Pinpoint the cell where the given text exists, returning its (X, Y) midpoint coordinate. 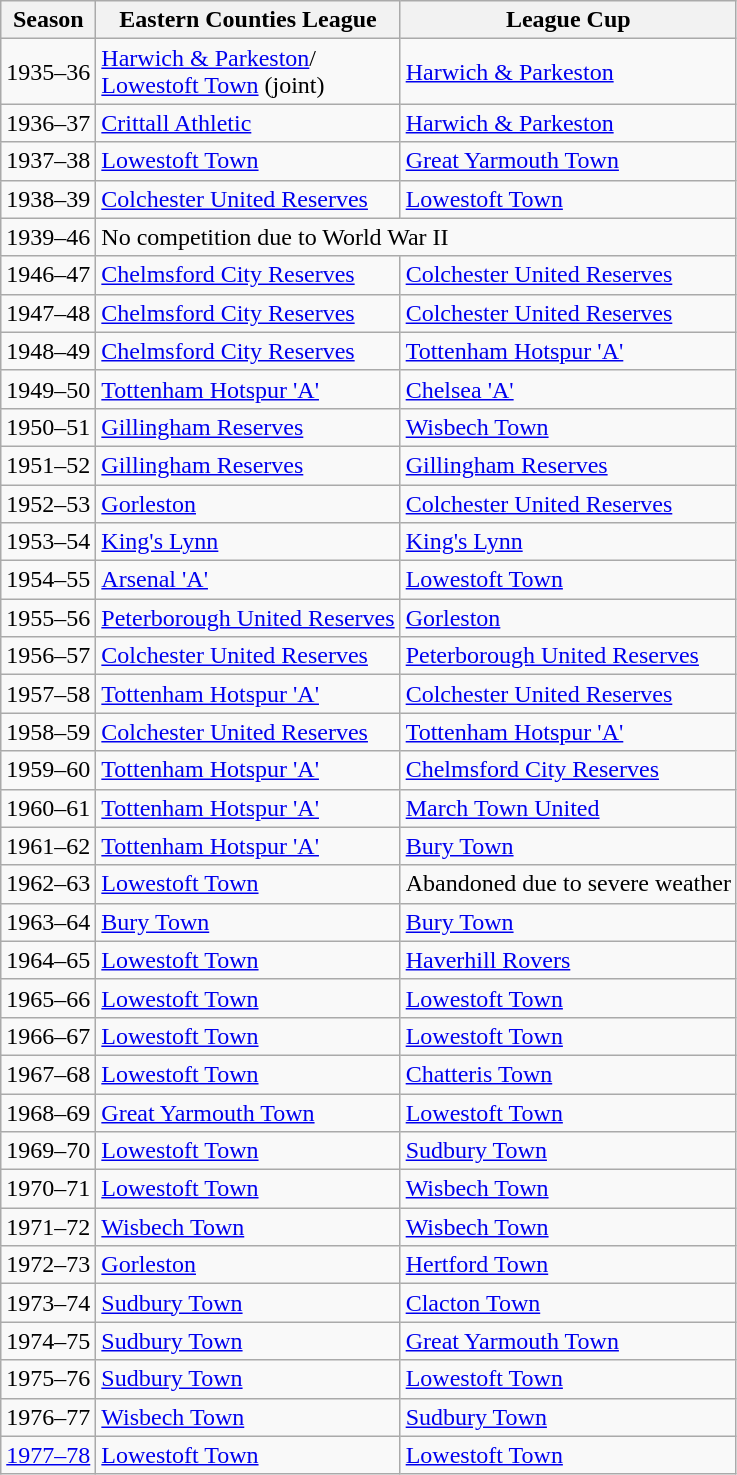
1974–75 (48, 1341)
Hertford Town (568, 1265)
1953–54 (48, 542)
Chatteris Town (568, 1074)
No competition due to World War II (416, 237)
1962–63 (48, 884)
1938–39 (48, 199)
March Town United (568, 808)
Haverhill Rovers (568, 960)
1961–62 (48, 846)
1935–36 (48, 72)
1970–71 (48, 1189)
1936–37 (48, 123)
1937–38 (48, 161)
1964–65 (48, 960)
1972–73 (48, 1265)
League Cup (568, 20)
1959–60 (48, 770)
1976–77 (48, 1417)
1951–52 (48, 465)
1949–50 (48, 389)
1965–66 (48, 998)
1960–61 (48, 808)
1967–68 (48, 1074)
1968–69 (48, 1113)
Harwich & Parkeston/Lowestoft Town (joint) (248, 72)
1957–58 (48, 694)
1971–72 (48, 1227)
1946–47 (48, 275)
1966–67 (48, 1036)
1956–57 (48, 656)
Season (48, 20)
Arsenal 'A' (248, 580)
1939–46 (48, 237)
1952–53 (48, 503)
1975–76 (48, 1379)
Abandoned due to severe weather (568, 884)
1948–49 (48, 351)
1963–64 (48, 922)
1977–78 (48, 1455)
Chelsea 'A' (568, 389)
1950–51 (48, 427)
Clacton Town (568, 1303)
1973–74 (48, 1303)
1958–59 (48, 732)
1947–48 (48, 313)
Crittall Athletic (248, 123)
1969–70 (48, 1151)
1955–56 (48, 618)
1954–55 (48, 580)
Eastern Counties League (248, 20)
